Find where the given text appears and provide that cell's center as (X, Y) coordinate. 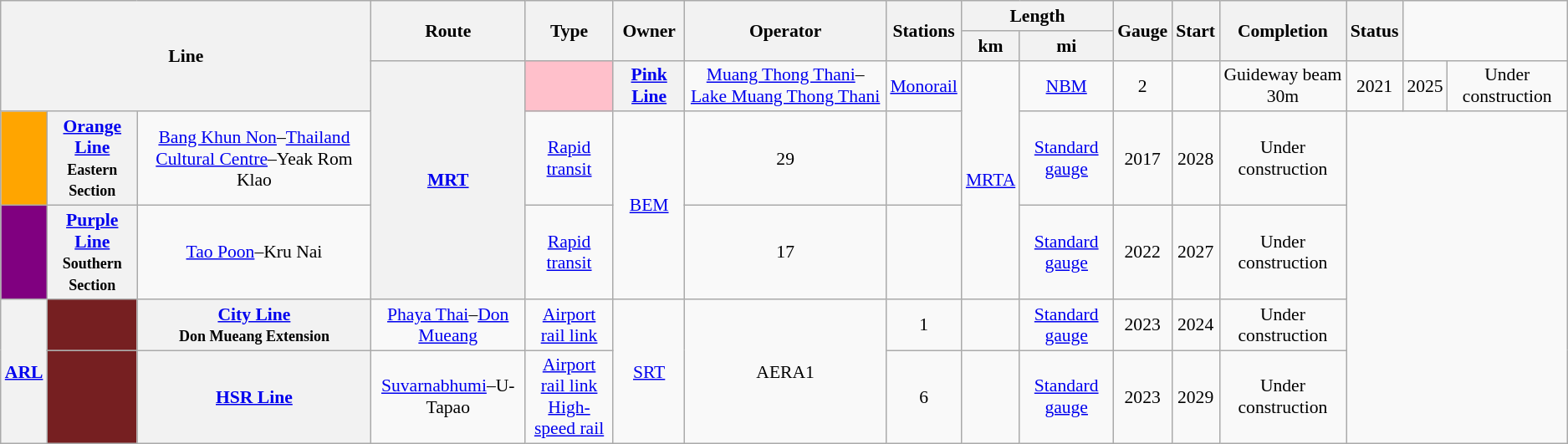
Bang Khun Non–Thailand Cultural Centre–Yeak Rom Klao (254, 159)
Purple LineSouthern Section (92, 253)
Owner (649, 30)
6 (923, 397)
2022 (1142, 253)
Completion (1283, 30)
km (990, 46)
Phaya Thai–Don Mueang (448, 324)
2 (1142, 85)
Stations (923, 30)
Status (1375, 30)
MRTA (990, 179)
mi (1066, 46)
Type (569, 30)
ARL (24, 371)
29 (785, 159)
Length (1037, 16)
2021 (1375, 85)
1 (923, 324)
Airport rail linkHigh-speed rail (569, 397)
City LineDon Mueang Extension (254, 324)
MRT (448, 179)
Airport rail link (569, 324)
2017 (1142, 159)
Orange LineEastern Section (92, 159)
2025 (1425, 85)
AERA1 (785, 371)
Route (448, 30)
Pink Line (649, 85)
SRT (649, 371)
BEM (649, 206)
HSR Line (254, 397)
Guideway beam 30m (1283, 85)
Operator (785, 30)
Gauge (1142, 30)
Tao Poon–Kru Nai (254, 253)
Monorail (923, 85)
17 (785, 253)
Line (186, 56)
Suvarnabhumi–U-Tapao (448, 397)
2027 (1196, 253)
2028 (1196, 159)
Muang Thong Thani–Lake Muang Thong Thani (785, 85)
NBM (1066, 85)
2024 (1196, 324)
2029 (1196, 397)
Start (1196, 30)
